Locate the cell with the specified text and output its [x, y] center coordinate. 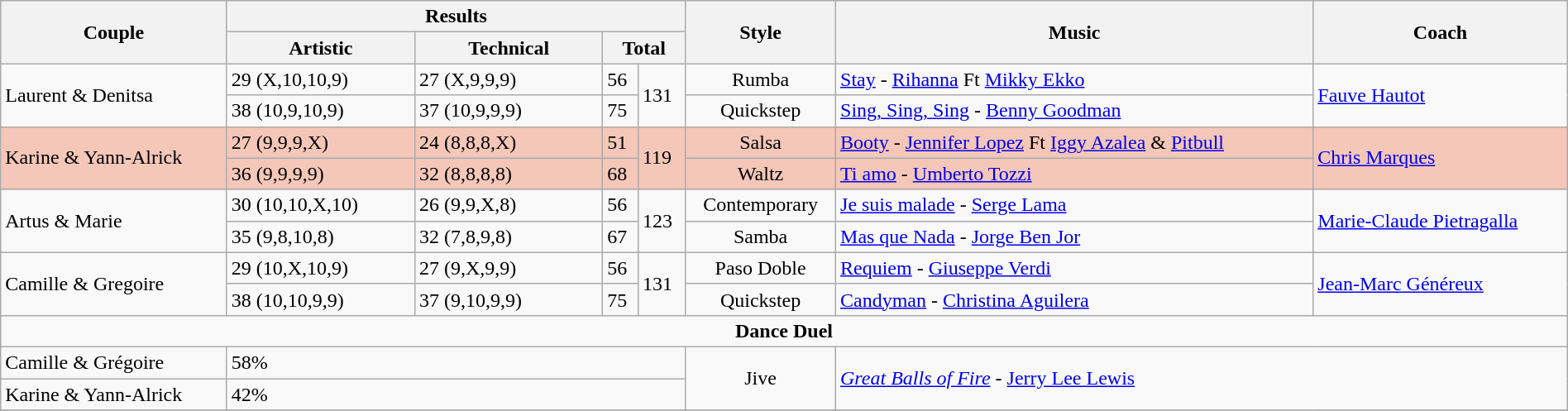
67 [620, 237]
32 (8,8,8,8) [509, 174]
Samba [761, 237]
Stay - Rihanna Ft Mikky Ekko [1075, 79]
68 [620, 174]
Couple [114, 32]
42% [456, 394]
Camille & Grégoire [114, 362]
Camille & Gregoire [114, 284]
27 (X,9,9,9) [509, 79]
58% [456, 362]
29 (X,10,10,9) [321, 79]
32 (7,8,9,8) [509, 237]
35 (9,8,10,8) [321, 237]
36 (9,9,9,9) [321, 174]
Paso Doble [761, 268]
Sing, Sing, Sing - Benny Goodman [1075, 111]
Jean-Marc Généreux [1441, 284]
Results [456, 17]
Mas que Nada - Jorge Ben Jor [1075, 237]
123 [662, 221]
Contemporary [761, 205]
Technical [509, 48]
Jive [761, 378]
37 (10,9,9,9) [509, 111]
51 [620, 142]
Ti amo - Umberto Tozzi [1075, 174]
38 (10,9,10,9) [321, 111]
Requiem - Giuseppe Verdi [1075, 268]
Waltz [761, 174]
27 (9,X,9,9) [509, 268]
Chris Marques [1441, 158]
24 (8,8,8,X) [509, 142]
Fauve Hautot [1441, 95]
Total [644, 48]
Coach [1441, 32]
Salsa [761, 142]
38 (10,10,9,9) [321, 299]
29 (10,X,10,9) [321, 268]
Artistic [321, 48]
Style [761, 32]
30 (10,10,X,10) [321, 205]
Marie-Claude Pietragalla [1441, 221]
Candyman - Christina Aguilera [1075, 299]
Great Balls of Fire - Jerry Lee Lewis [1202, 378]
Booty - Jennifer Lopez Ft Iggy Azalea & Pitbull [1075, 142]
119 [662, 158]
Artus & Marie [114, 221]
Je suis malade - Serge Lama [1075, 205]
Dance Duel [784, 331]
37 (9,10,9,9) [509, 299]
27 (9,9,9,X) [321, 142]
Rumba [761, 79]
Music [1075, 32]
Laurent & Denitsa [114, 95]
26 (9,9,X,8) [509, 205]
